Locate the cell with the specified text and output its [X, Y] center coordinate. 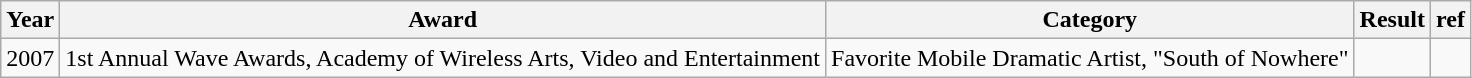
Result [1392, 20]
1st Annual Wave Awards, Academy of Wireless Arts, Video and Entertainment [443, 58]
Category [1090, 20]
Year [30, 20]
ref [1450, 20]
2007 [30, 58]
Favorite Mobile Dramatic Artist, "South of Nowhere" [1090, 58]
Award [443, 20]
